Provide the [x, y] coordinate of the cell's center where the given text is located.  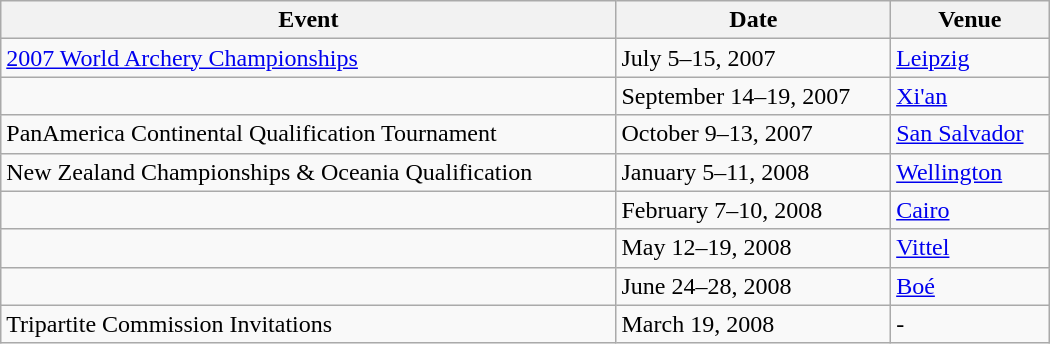
July 5–15, 2007 [754, 58]
- [970, 324]
September 14–19, 2007 [754, 96]
Wellington [970, 172]
March 19, 2008 [754, 324]
Venue [970, 20]
2007 World Archery Championships [308, 58]
June 24–28, 2008 [754, 286]
May 12–19, 2008 [754, 248]
Leipzig [970, 58]
Cairo [970, 210]
Xi'an [970, 96]
Boé [970, 286]
February 7–10, 2008 [754, 210]
New Zealand Championships & Oceania Qualification [308, 172]
Tripartite Commission Invitations [308, 324]
San Salvador [970, 134]
Date [754, 20]
Event [308, 20]
Vittel [970, 248]
January 5–11, 2008 [754, 172]
PanAmerica Continental Qualification Tournament [308, 134]
October 9–13, 2007 [754, 134]
